Determine the [X, Y] coordinate at the center of the cell enclosing the given text.  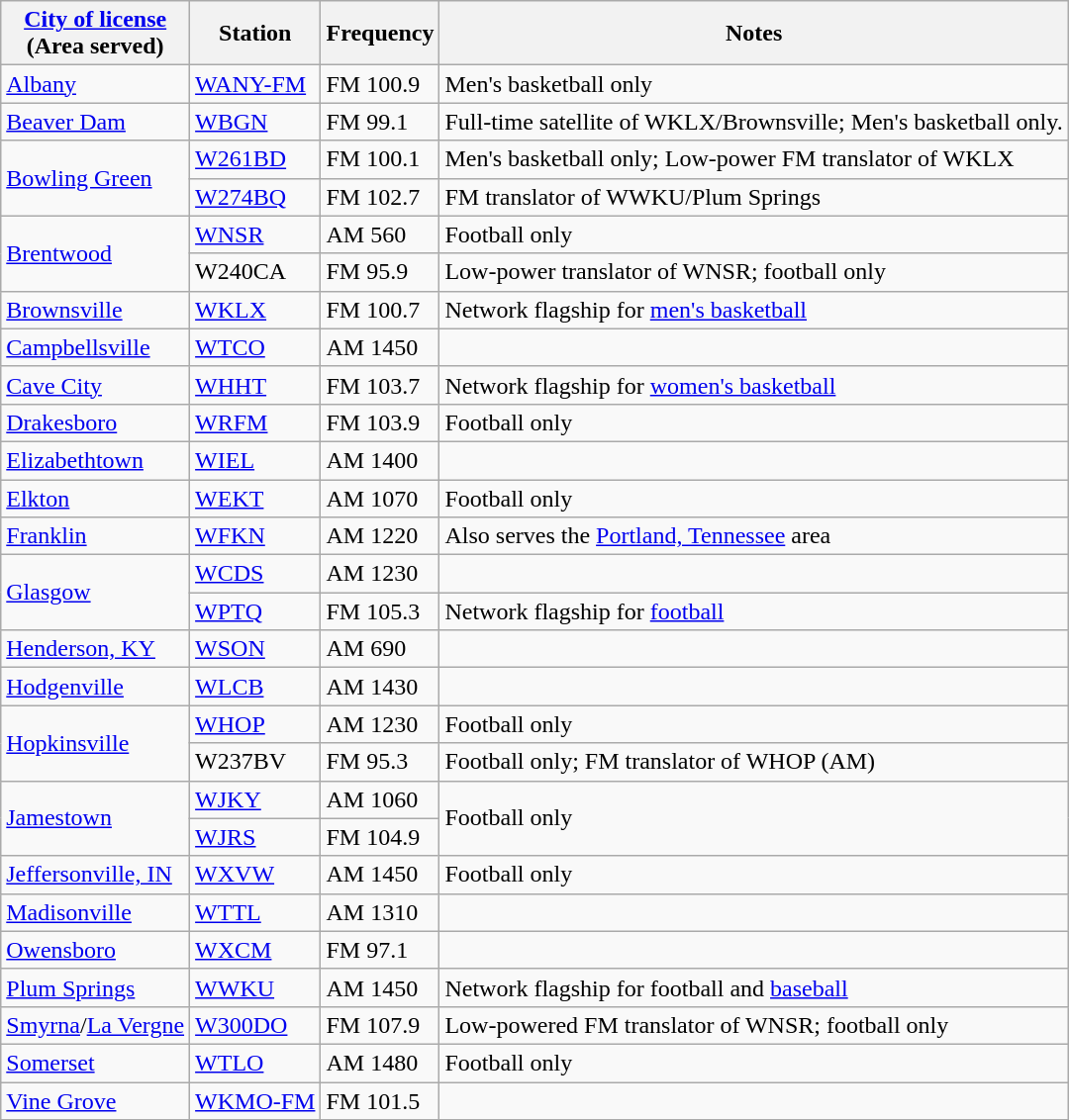
WNSR [255, 234]
WRFM [255, 422]
WANY-FM [255, 84]
WPTQ [255, 611]
Cave City [95, 385]
AM 690 [380, 649]
FM 103.9 [380, 422]
Frequency [380, 34]
AM 1310 [380, 912]
Jeffersonville, IN [95, 875]
Elkton [95, 498]
W237BV [255, 762]
WHOP [255, 724]
Full-time satellite of WKLX/Brownsville; Men's basketball only. [754, 122]
Glasgow [95, 593]
W240CA [255, 272]
Madisonville [95, 912]
Hodgenville [95, 687]
FM 99.1 [380, 122]
Owensboro [95, 950]
FM 95.9 [380, 272]
AM 1400 [380, 460]
WBGN [255, 122]
FM 100.9 [380, 84]
Notes [754, 34]
Smyrna/La Vergne [95, 1025]
WTLO [255, 1063]
Beaver Dam [95, 122]
WKMO-FM [255, 1101]
Plum Springs [95, 987]
FM 102.7 [380, 197]
Network flagship for football [754, 611]
Campbellsville [95, 347]
FM 100.7 [380, 310]
AM 560 [380, 234]
Station [255, 34]
Also serves the Portland, Tennessee area [754, 536]
WFKN [255, 536]
Low-power translator of WNSR; football only [754, 272]
AM 1430 [380, 687]
WCDS [255, 574]
W274BQ [255, 197]
Franklin [95, 536]
Network flagship for football and baseball [754, 987]
FM translator of WWKU/Plum Springs [754, 197]
Network flagship for women's basketball [754, 385]
Low-powered FM translator of WNSR; football only [754, 1025]
FM 97.1 [380, 950]
WLCB [255, 687]
Henderson, KY [95, 649]
W261BD [255, 159]
Albany [95, 84]
Men's basketball only [754, 84]
AM 1060 [380, 799]
WSON [255, 649]
AM 1480 [380, 1063]
AM 1070 [380, 498]
WKLX [255, 310]
Men's basketball only; Low-power FM translator of WKLX [754, 159]
WHHT [255, 385]
City of license (Area served) [95, 34]
WXCM [255, 950]
Network flagship for men's basketball [754, 310]
Jamestown [95, 818]
FM 100.1 [380, 159]
Bowling Green [95, 178]
WEKT [255, 498]
WTTL [255, 912]
FM 105.3 [380, 611]
FM 95.3 [380, 762]
WTCO [255, 347]
FM 104.9 [380, 837]
WJKY [255, 799]
FM 101.5 [380, 1101]
Drakesboro [95, 422]
Football only; FM translator of WHOP (AM) [754, 762]
Elizabethtown [95, 460]
Somerset [95, 1063]
WWKU [255, 987]
WJRS [255, 837]
Hopkinsville [95, 743]
FM 107.9 [380, 1025]
WXVW [255, 875]
Brentwood [95, 253]
Brownsville [95, 310]
Vine Grove [95, 1101]
AM 1220 [380, 536]
FM 103.7 [380, 385]
WIEL [255, 460]
W300DO [255, 1025]
